Extract the [x, y] coordinate from the center of the cell holding the provided text.  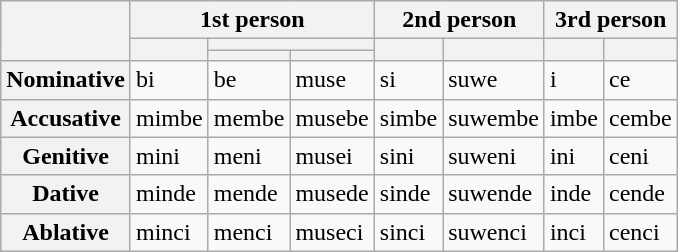
cembe [640, 118]
menci [249, 232]
Nominative [66, 80]
suwende [494, 194]
mini [169, 156]
muse [332, 80]
sini [408, 156]
membe [249, 118]
inde [574, 194]
simbe [408, 118]
Genitive [66, 156]
si [408, 80]
cenci [640, 232]
Dative [66, 194]
imbe [574, 118]
Accusative [66, 118]
musede [332, 194]
cende [640, 194]
musebe [332, 118]
musei [332, 156]
minde [169, 194]
suwe [494, 80]
mimbe [169, 118]
museci [332, 232]
sinci [408, 232]
2nd person [459, 20]
meni [249, 156]
ce [640, 80]
bi [169, 80]
Ablative [66, 232]
i [574, 80]
be [249, 80]
ceni [640, 156]
ini [574, 156]
suweni [494, 156]
inci [574, 232]
3rd person [610, 20]
1st person [252, 20]
minci [169, 232]
suwenci [494, 232]
sinde [408, 194]
suwembe [494, 118]
mende [249, 194]
